Search for the cell housing the specified text and yield its [x, y] center coordinate. 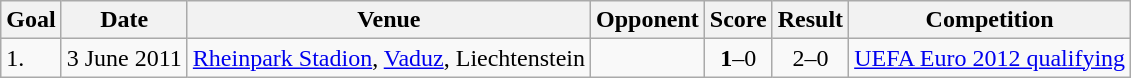
Score [738, 20]
Opponent [648, 20]
Goal [31, 20]
Result [810, 20]
1–0 [738, 58]
Competition [990, 20]
1. [31, 58]
3 June 2011 [124, 58]
UEFA Euro 2012 qualifying [990, 58]
Venue [388, 20]
2–0 [810, 58]
Date [124, 20]
Rheinpark Stadion, Vaduz, Liechtenstein [388, 58]
